Extract the [x, y] coordinate from the center of the cell holding the provided text.  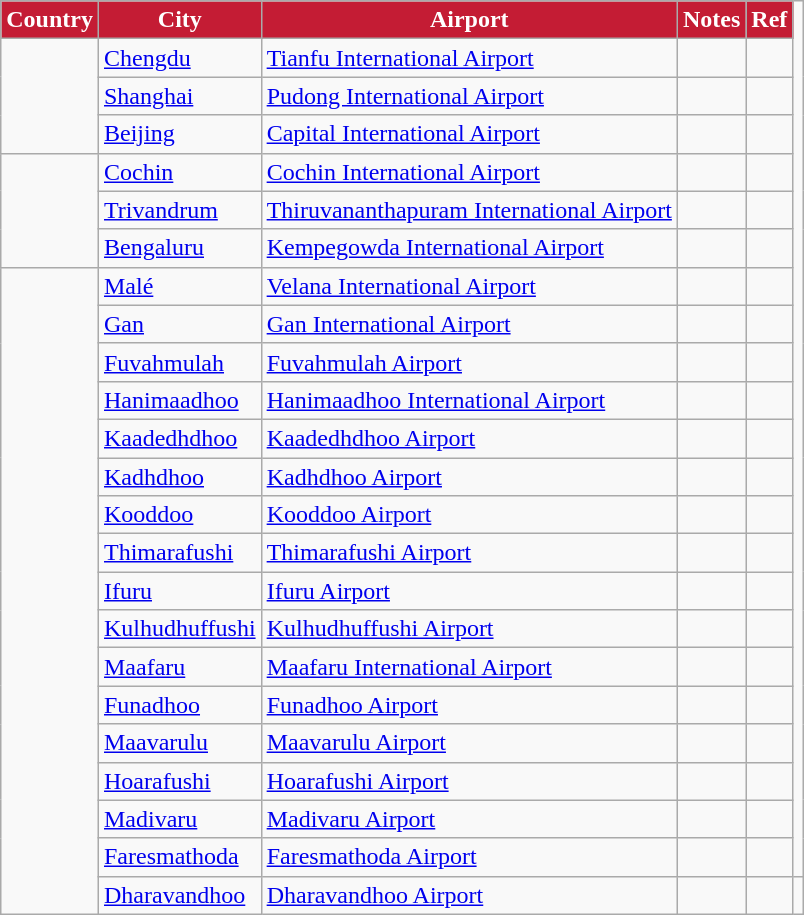
Gan International Airport [469, 324]
Ifuru [180, 591]
Thimarafushi [180, 553]
Tianfu International Airport [469, 58]
Hoarafushi Airport [469, 781]
Thiruvananthapuram International Airport [469, 210]
Capital International Airport [469, 134]
Velana International Airport [469, 286]
Funadhoo [180, 705]
Madivaru [180, 819]
Kaadedhdhoo [180, 438]
Maavarulu Airport [469, 743]
Dharavandhoo [180, 895]
Ref [770, 20]
Dharavandhoo Airport [469, 895]
Country [50, 20]
Pudong International Airport [469, 96]
Kadhdhoo [180, 477]
Thimarafushi Airport [469, 553]
Kaadedhdhoo Airport [469, 438]
Cochin [180, 172]
Hanimaadhoo International Airport [469, 400]
Hoarafushi [180, 781]
Fuvahmulah Airport [469, 362]
Chengdu [180, 58]
Beijing [180, 134]
Notes [711, 20]
Malé [180, 286]
Kulhudhuffushi [180, 629]
Airport [469, 20]
Kooddoo Airport [469, 515]
Shanghai [180, 96]
Hanimaadhoo [180, 400]
Trivandrum [180, 210]
Cochin International Airport [469, 172]
Kulhudhuffushi Airport [469, 629]
Bengaluru [180, 248]
Kooddoo [180, 515]
Maafaru [180, 667]
Ifuru Airport [469, 591]
Fuvahmulah [180, 362]
Funadhoo Airport [469, 705]
Maavarulu [180, 743]
Kempegowda International Airport [469, 248]
Faresmathoda Airport [469, 857]
City [180, 20]
Madivaru Airport [469, 819]
Kadhdhoo Airport [469, 477]
Gan [180, 324]
Maafaru International Airport [469, 667]
Faresmathoda [180, 857]
